Pinpoint the cell where the given text exists, returning its (x, y) midpoint coordinate. 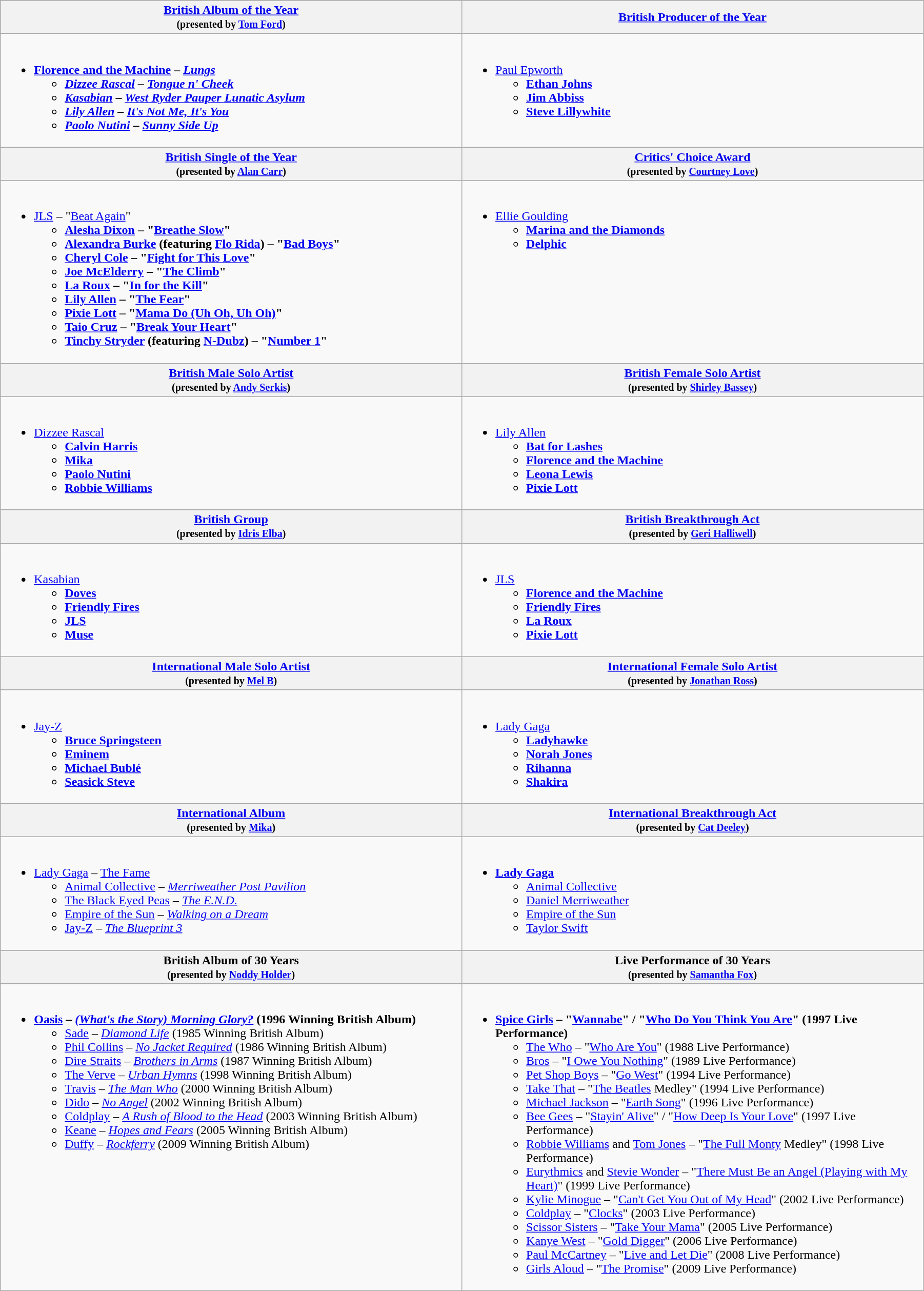
British Male Solo Artist(presented by Andy Serkis) (231, 380)
Dizzee RascalCalvin HarrisMikaPaolo NutiniRobbie Williams (231, 453)
Lady GagaAnimal CollectiveDaniel MerriweatherEmpire of the SunTaylor Swift (693, 893)
British Female Solo Artist(presented by Shirley Bassey) (693, 380)
British Album of 30 Years(presented by Noddy Holder) (231, 966)
British Group(presented by Idris Elba) (231, 526)
British Producer of the Year (693, 17)
British Album of the Year(presented by Tom Ford) (231, 17)
British Breakthrough Act(presented by Geri Halliwell) (693, 526)
Jay-ZBruce SpringsteenEminemMichael BubléSeasick Steve (231, 747)
Live Performance of 30 Years(presented by Samantha Fox) (693, 966)
Lily AllenBat for LashesFlorence and the MachineLeona LewisPixie Lott (693, 453)
KasabianDovesFriendly FiresJLSMuse (231, 600)
International Album(presented by Mika) (231, 820)
International Female Solo Artist(presented by Jonathan Ross) (693, 673)
International Breakthrough Act(presented by Cat Deeley) (693, 820)
Paul EpworthEthan JohnsJim AbbissSteve Lillywhite (693, 90)
International Male Solo Artist(presented by Mel B) (231, 673)
Critics' Choice Award(presented by Courtney Love) (693, 164)
Lady GagaLadyhawkeNorah JonesRihannaShakira (693, 747)
Ellie GouldingMarina and the DiamondsDelphic (693, 272)
British Single of the Year(presented by Alan Carr) (231, 164)
JLSFlorence and the MachineFriendly FiresLa RouxPixie Lott (693, 600)
